Capture the cell that displays the provided text and extract its [x, y] central coordinate. 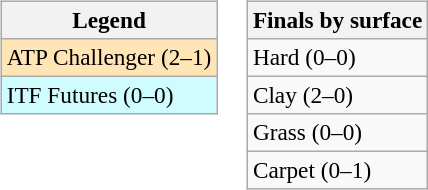
ITF Futures (0–0) [108, 95]
Legend [108, 20]
ATP Challenger (2–1) [108, 57]
Finals by surface [337, 20]
Hard (0–0) [337, 57]
Clay (2–0) [337, 95]
Carpet (0–1) [337, 171]
Grass (0–0) [337, 133]
